Output the (x, y) coordinate of the center of the cell containing the given text.  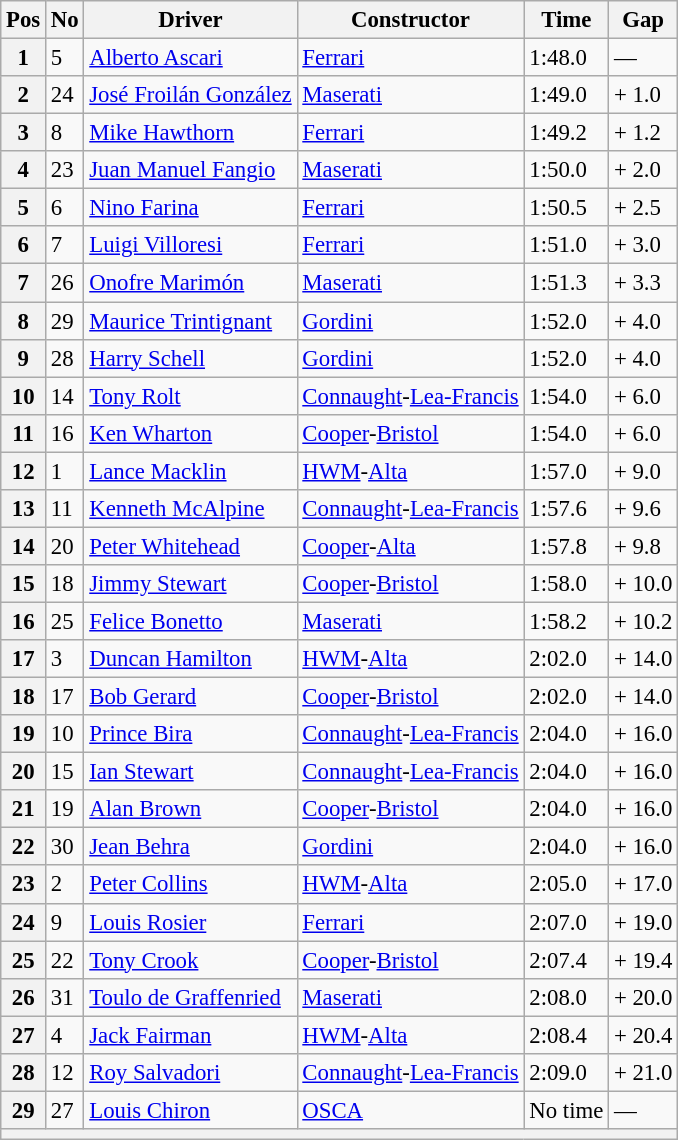
+ 19.4 (644, 960)
Tony Rolt (190, 396)
Roy Salvadori (190, 1073)
Toulo de Graffenried (190, 997)
Ken Wharton (190, 433)
+ 3.0 (644, 245)
Gap (644, 20)
Louis Chiron (190, 1110)
2:07.4 (566, 960)
+ 1.0 (644, 95)
Jean Behra (190, 847)
Tony Crook (190, 960)
2:08.4 (566, 1035)
1:49.2 (566, 133)
Constructor (410, 20)
+ 20.4 (644, 1035)
Mike Hawthorn (190, 133)
1:48.0 (566, 58)
1:51.3 (566, 283)
2:08.0 (566, 997)
2:05.0 (566, 885)
Onofre Marimón (190, 283)
Felice Bonetto (190, 621)
+ 19.0 (644, 922)
Peter Collins (190, 885)
1:57.6 (566, 509)
Nino Farina (190, 208)
1:57.0 (566, 471)
+ 10.2 (644, 621)
Bob Gerard (190, 697)
Ian Stewart (190, 772)
30 (65, 847)
+ 9.8 (644, 546)
+ 20.0 (644, 997)
+ 17.0 (644, 885)
No time (566, 1110)
2:07.0 (566, 922)
1:50.5 (566, 208)
Alberto Ascari (190, 58)
Jack Fairman (190, 1035)
Pos (24, 20)
OSCA (410, 1110)
Jimmy Stewart (190, 584)
1:50.0 (566, 170)
Maurice Trintignant (190, 321)
Prince Bira (190, 734)
Harry Schell (190, 358)
31 (65, 997)
Driver (190, 20)
21 (24, 809)
1:57.8 (566, 546)
Duncan Hamilton (190, 659)
Luigi Villoresi (190, 245)
1:51.0 (566, 245)
+ 1.2 (644, 133)
Louis Rosier (190, 922)
Time (566, 20)
José Froilán González (190, 95)
+ 2.0 (644, 170)
Cooper-Alta (410, 546)
1:49.0 (566, 95)
Alan Brown (190, 809)
1:58.0 (566, 584)
Kenneth McAlpine (190, 509)
No (65, 20)
+ 9.6 (644, 509)
Juan Manuel Fangio (190, 170)
Peter Whitehead (190, 546)
+ 21.0 (644, 1073)
Lance Macklin (190, 471)
+ 2.5 (644, 208)
+ 10.0 (644, 584)
+ 3.3 (644, 283)
13 (24, 509)
2:09.0 (566, 1073)
1:58.2 (566, 621)
+ 9.0 (644, 471)
